From the cell containing the given text, extract its center point as [X, Y] coordinate. 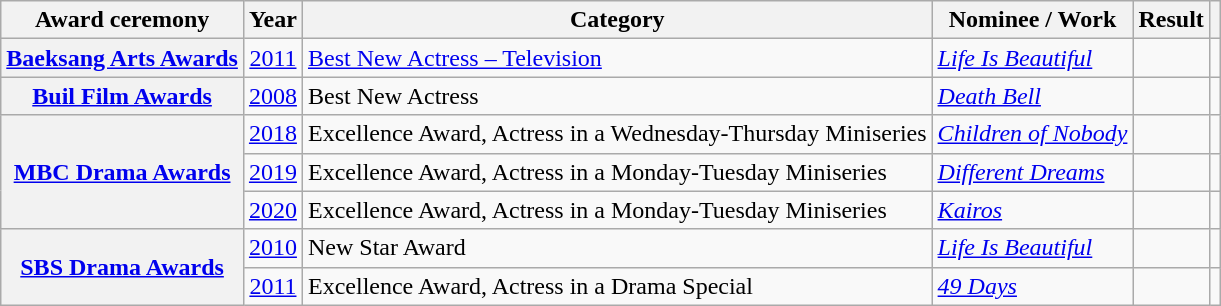
Category [617, 20]
New Star Award [617, 248]
Death Bell [1032, 96]
Year [272, 20]
Different Dreams [1032, 172]
2020 [272, 210]
Children of Nobody [1032, 134]
Buil Film Awards [122, 96]
Best New Actress [617, 96]
2018 [272, 134]
Baeksang Arts Awards [122, 58]
2008 [272, 96]
Excellence Award, Actress in a Wednesday-Thursday Miniseries [617, 134]
Excellence Award, Actress in a Drama Special [617, 286]
Best New Actress – Television [617, 58]
49 Days [1032, 286]
MBC Drama Awards [122, 172]
2019 [272, 172]
Award ceremony [122, 20]
Result [1171, 20]
Nominee / Work [1032, 20]
2010 [272, 248]
Kairos [1032, 210]
SBS Drama Awards [122, 267]
